Locate the cell with the specified text and output its (X, Y) center coordinate. 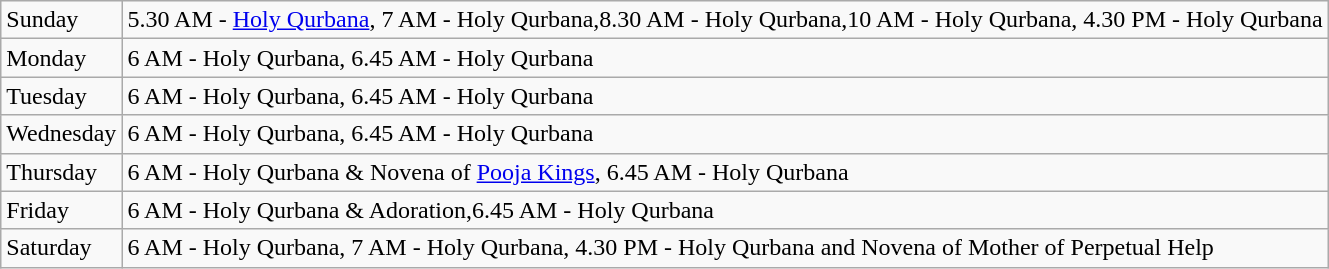
6 AM - Holy Qurbana & Adoration,6.45 AM - Holy Qurbana (725, 210)
Monday (62, 58)
Saturday (62, 248)
6 AM - Holy Qurbana, 7 AM - Holy Qurbana, 4.30 PM - Holy Qurbana and Novena of Mother of Perpetual Help (725, 248)
Thursday (62, 172)
6 AM - Holy Qurbana & Novena of Pooja Kings, 6.45 AM - Holy Qurbana (725, 172)
Wednesday (62, 134)
Sunday (62, 20)
5.30 AM - Holy Qurbana, 7 AM - Holy Qurbana,8.30 AM - Holy Qurbana,10 AM - Holy Qurbana, 4.30 PM - Holy Qurbana (725, 20)
Friday (62, 210)
Tuesday (62, 96)
